Pinpoint the cell where the given text exists, returning its (x, y) midpoint coordinate. 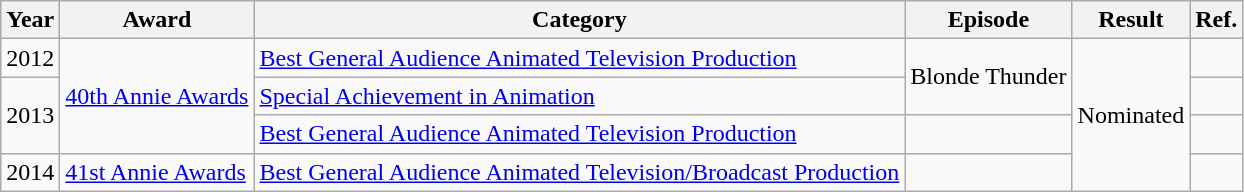
Special Achievement in Animation (580, 96)
2012 (30, 58)
Nominated (1131, 115)
Blonde Thunder (988, 77)
Result (1131, 20)
Episode (988, 20)
Ref. (1216, 20)
40th Annie Awards (157, 96)
41st Annie Awards (157, 172)
2014 (30, 172)
Year (30, 20)
Award (157, 20)
Best General Audience Animated Television/Broadcast Production (580, 172)
2013 (30, 115)
Category (580, 20)
